Return the [x, y] coordinate for the center point of the cell that contains the specified text.  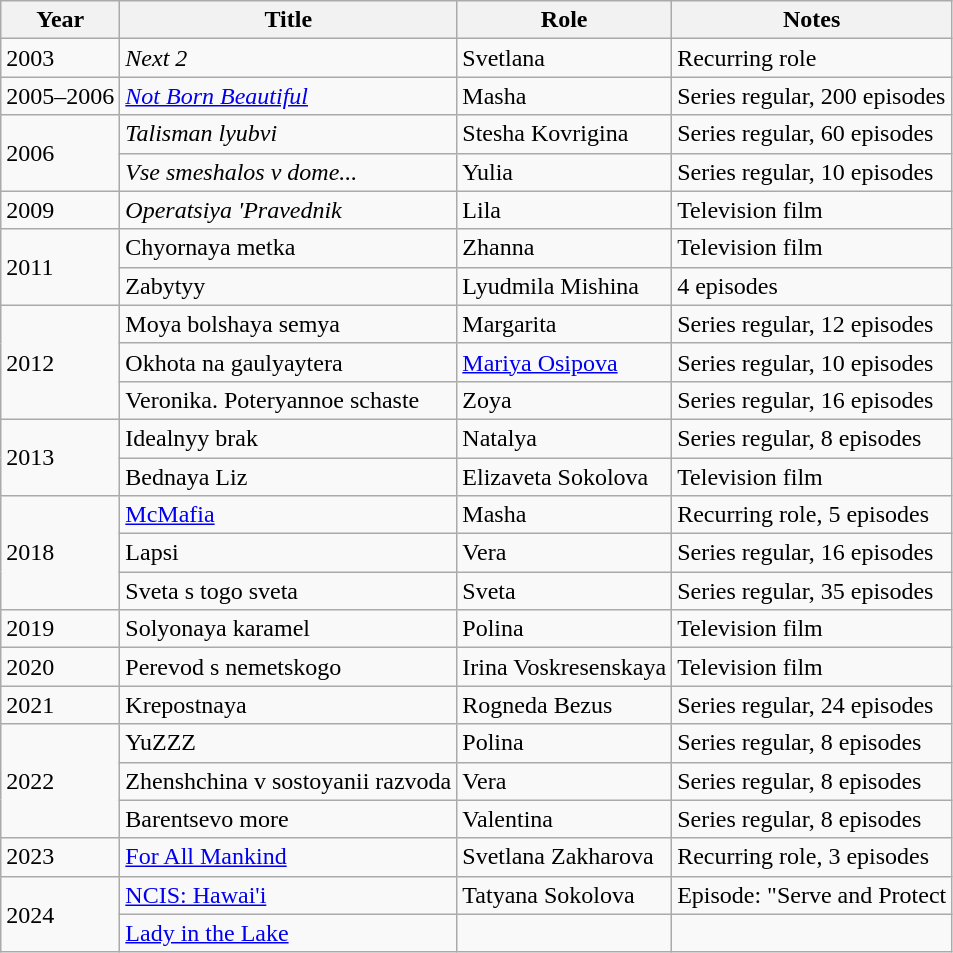
Elizaveta Sokolova [564, 477]
Zoya [564, 400]
Natalya [564, 438]
2005–2006 [60, 96]
2018 [60, 553]
Lyudmila Mishina [564, 286]
2013 [60, 457]
Series regular, 200 episodes [812, 96]
Sveta s togo sveta [288, 591]
Recurring role, 5 episodes [812, 515]
McMafia [288, 515]
Solyonaya karamel [288, 629]
2024 [60, 914]
Zabytyy [288, 286]
2006 [60, 153]
Veronika. Poteryannoe schaste [288, 400]
Krepostnaya [288, 705]
Moya bolshaya semya [288, 324]
Title [288, 20]
Series regular, 35 episodes [812, 591]
Recurring role, 3 episodes [812, 857]
Svetlana Zakharova [564, 857]
Perevod s nemetskogo [288, 667]
Bednaya Liz [288, 477]
Series regular, 12 episodes [812, 324]
2021 [60, 705]
2019 [60, 629]
Mariya Osipova [564, 362]
Zhenshchina v sostoyanii razvoda [288, 781]
Sveta [564, 591]
Chyornaya metka [288, 248]
Episode: "Serve and Protect [812, 895]
Notes [812, 20]
NCIS: Hawai'i [288, 895]
Talisman lyubvi [288, 134]
Recurring role [812, 58]
Barentsevo more [288, 819]
4 episodes [812, 286]
Series regular, 60 episodes [812, 134]
2012 [60, 362]
2023 [60, 857]
Lapsi [288, 553]
Svetlana [564, 58]
Vse smeshalos v dome... [288, 172]
For All Mankind [288, 857]
Series regular, 24 episodes [812, 705]
2003 [60, 58]
YuZZZ [288, 743]
2020 [60, 667]
Idealnyy brak [288, 438]
Rogneda Bezus [564, 705]
2011 [60, 267]
Yulia [564, 172]
Lady in the Lake [288, 933]
2022 [60, 781]
Role [564, 20]
Year [60, 20]
Tatyana Sokolova [564, 895]
Zhanna [564, 248]
Next 2 [288, 58]
Not Born Beautiful [288, 96]
2009 [60, 210]
Operatsiya 'Pravednik [288, 210]
Irina Voskresenskaya [564, 667]
Stesha Kovrigina [564, 134]
Lila [564, 210]
Okhota na gaulyaytera [288, 362]
Margarita [564, 324]
Valentina [564, 819]
